Return (x, y) of the center of cell containing provided text 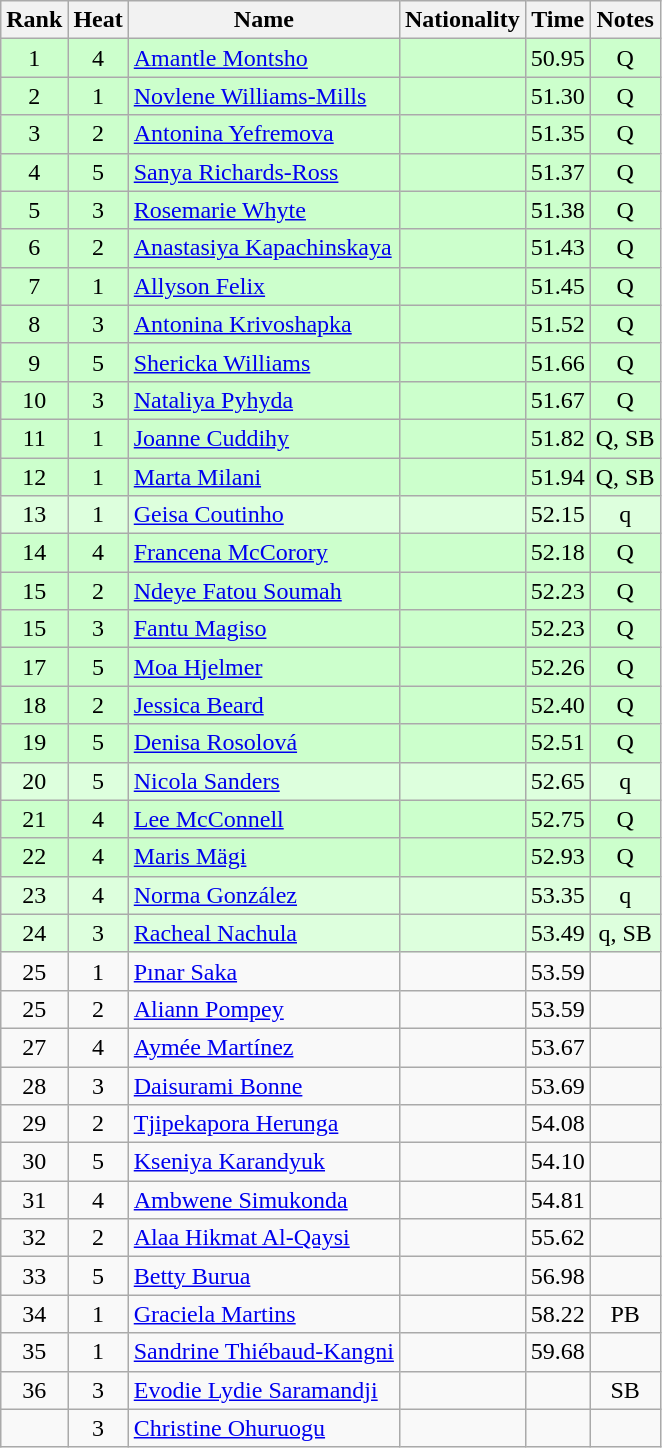
Tjipekapora Herunga (264, 1124)
Aliann Pompey (264, 1009)
52.51 (558, 743)
Shericka Williams (264, 362)
Marta Milani (264, 477)
Kseniya Karandyuk (264, 1162)
53.35 (558, 895)
Antonina Yefremova (264, 134)
Sanya Richards-Ross (264, 172)
36 (34, 1390)
Novlene Williams-Mills (264, 96)
Joanne Cuddihy (264, 438)
Christine Ohuruogu (264, 1428)
51.45 (558, 286)
54.10 (558, 1162)
35 (34, 1352)
51.43 (558, 248)
Racheal Nachula (264, 933)
q, SB (625, 933)
23 (34, 895)
SB (625, 1390)
51.38 (558, 210)
Rosemarie Whyte (264, 210)
PB (625, 1314)
51.82 (558, 438)
21 (34, 819)
51.37 (558, 172)
55.62 (558, 1238)
Nataliya Pyhyda (264, 400)
53.69 (558, 1085)
52.65 (558, 781)
51.52 (558, 324)
52.40 (558, 705)
8 (34, 324)
30 (34, 1162)
34 (34, 1314)
52.75 (558, 819)
10 (34, 400)
Time (558, 20)
Moa Hjelmer (264, 667)
Jessica Beard (264, 705)
Nationality (462, 20)
Graciela Martins (264, 1314)
18 (34, 705)
Amantle Montsho (264, 58)
6 (34, 248)
Maris Mägi (264, 857)
Norma González (264, 895)
Francena McCorory (264, 553)
Ndeye Fatou Soumah (264, 591)
Name (264, 20)
27 (34, 1047)
50.95 (558, 58)
51.94 (558, 477)
52.18 (558, 553)
51.35 (558, 134)
Antonina Krivoshapka (264, 324)
53.49 (558, 933)
17 (34, 667)
22 (34, 857)
Evodie Lydie Saramandji (264, 1390)
14 (34, 553)
7 (34, 286)
51.30 (558, 96)
Rank (34, 20)
Notes (625, 20)
Heat (98, 20)
Denisa Rosolová (264, 743)
52.26 (558, 667)
Allyson Felix (264, 286)
12 (34, 477)
58.22 (558, 1314)
54.81 (558, 1200)
52.93 (558, 857)
32 (34, 1238)
52.15 (558, 515)
53.67 (558, 1047)
33 (34, 1276)
Alaa Hikmat Al-Qaysi (264, 1238)
Geisa Coutinho (264, 515)
51.66 (558, 362)
51.67 (558, 400)
Lee McConnell (264, 819)
29 (34, 1124)
Pınar Saka (264, 971)
11 (34, 438)
Nicola Sanders (264, 781)
59.68 (558, 1352)
54.08 (558, 1124)
Sandrine Thiébaud-Kangni (264, 1352)
Ambwene Simukonda (264, 1200)
Anastasiya Kapachinskaya (264, 248)
19 (34, 743)
Betty Burua (264, 1276)
56.98 (558, 1276)
31 (34, 1200)
Daisurami Bonne (264, 1085)
20 (34, 781)
24 (34, 933)
13 (34, 515)
28 (34, 1085)
9 (34, 362)
Fantu Magiso (264, 629)
Aymée Martínez (264, 1047)
